Return the [X, Y] coordinate for the center point of the cell that contains the specified text.  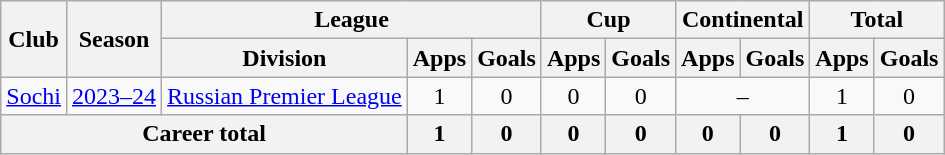
Cup [608, 20]
Total [877, 20]
Club [34, 39]
– [743, 96]
Season [114, 39]
Russian Premier League [285, 96]
Division [285, 58]
Continental [743, 20]
Career total [204, 134]
Sochi [34, 96]
League [352, 20]
2023–24 [114, 96]
